Pinpoint the cell where the given text exists, returning its (x, y) midpoint coordinate. 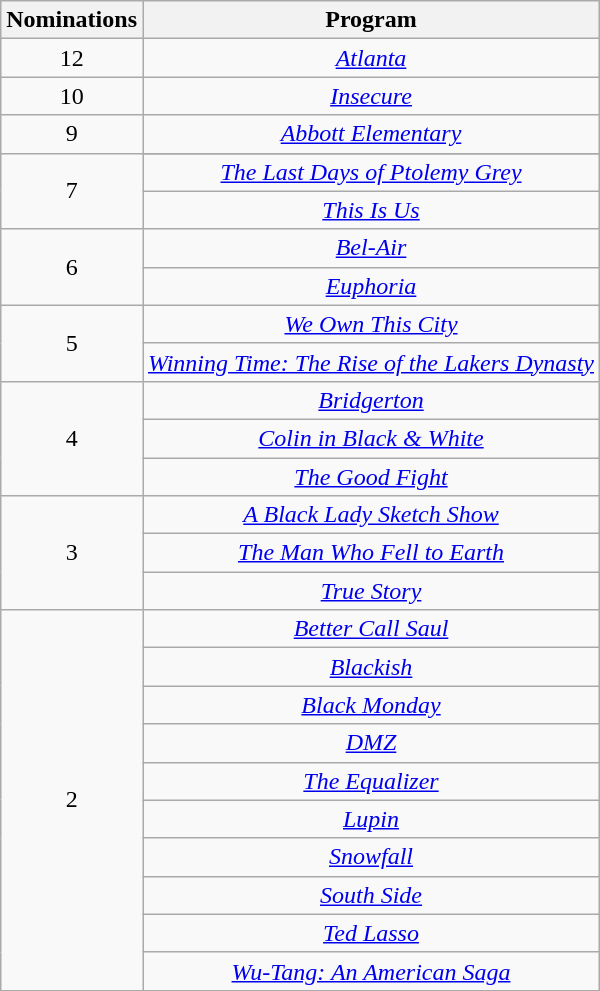
4 (72, 438)
Black Monday (370, 705)
Program (370, 20)
Bel-Air (370, 248)
South Side (370, 895)
3 (72, 553)
Nominations (72, 20)
Abbott Elementary (370, 134)
Insecure (370, 96)
Atlanta (370, 58)
This Is Us (370, 210)
Winning Time: The Rise of the Lakers Dynasty (370, 362)
Better Call Saul (370, 629)
We Own This City (370, 324)
5 (72, 343)
Snowfall (370, 857)
Euphoria (370, 286)
The Last Days of Ptolemy Grey (370, 172)
Bridgerton (370, 400)
The Equalizer (370, 781)
The Good Fight (370, 477)
The Man Who Fell to Earth (370, 553)
Colin in Black & White (370, 438)
10 (72, 96)
9 (72, 134)
6 (72, 267)
DMZ (370, 743)
2 (72, 800)
Ted Lasso (370, 933)
12 (72, 58)
A Black Lady Sketch Show (370, 515)
Blackish (370, 667)
Lupin (370, 819)
True Story (370, 591)
7 (72, 191)
Wu-Tang: An American Saga (370, 971)
